From the cell containing the given text, extract its center point as (x, y) coordinate. 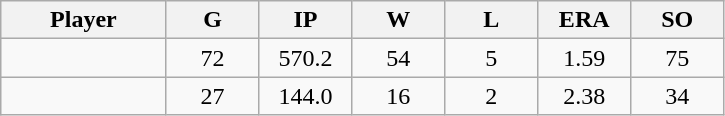
2 (492, 96)
ERA (584, 20)
34 (678, 96)
75 (678, 58)
54 (398, 58)
SO (678, 20)
IP (306, 20)
Player (84, 20)
27 (212, 96)
G (212, 20)
1.59 (584, 58)
16 (398, 96)
570.2 (306, 58)
L (492, 20)
144.0 (306, 96)
5 (492, 58)
2.38 (584, 96)
W (398, 20)
72 (212, 58)
